For the text-containing cell, return its midpoint in (X, Y) coordinate format. 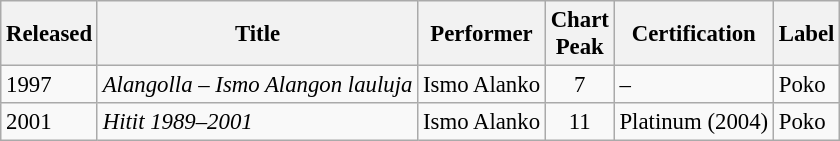
Label (806, 34)
2001 (50, 122)
11 (580, 122)
Released (50, 34)
Performer (482, 34)
1997 (50, 85)
Alangolla – Ismo Alangon lauluja (257, 85)
Platinum (2004) (694, 122)
Certification (694, 34)
Hitit 1989–2001 (257, 122)
Chart Peak (580, 34)
– (694, 85)
Title (257, 34)
7 (580, 85)
